Search for the cell housing the specified text and yield its [x, y] center coordinate. 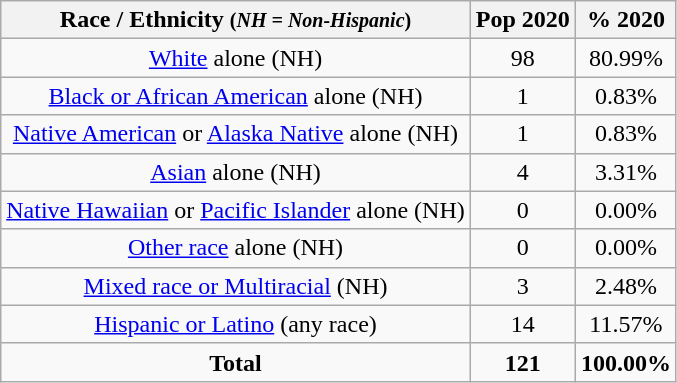
Native American or Alaska Native alone (NH) [236, 134]
Hispanic or Latino (any race) [236, 324]
Native Hawaiian or Pacific Islander alone (NH) [236, 210]
3.31% [626, 172]
98 [522, 58]
100.00% [626, 362]
Pop 2020 [522, 20]
14 [522, 324]
Mixed race or Multiracial (NH) [236, 286]
Other race alone (NH) [236, 248]
Race / Ethnicity (NH = Non-Hispanic) [236, 20]
Total [236, 362]
80.99% [626, 58]
3 [522, 286]
Asian alone (NH) [236, 172]
4 [522, 172]
White alone (NH) [236, 58]
2.48% [626, 286]
121 [522, 362]
Black or African American alone (NH) [236, 96]
11.57% [626, 324]
% 2020 [626, 20]
